Detect which cell encompasses the target text, then output its (x, y) center coordinate. 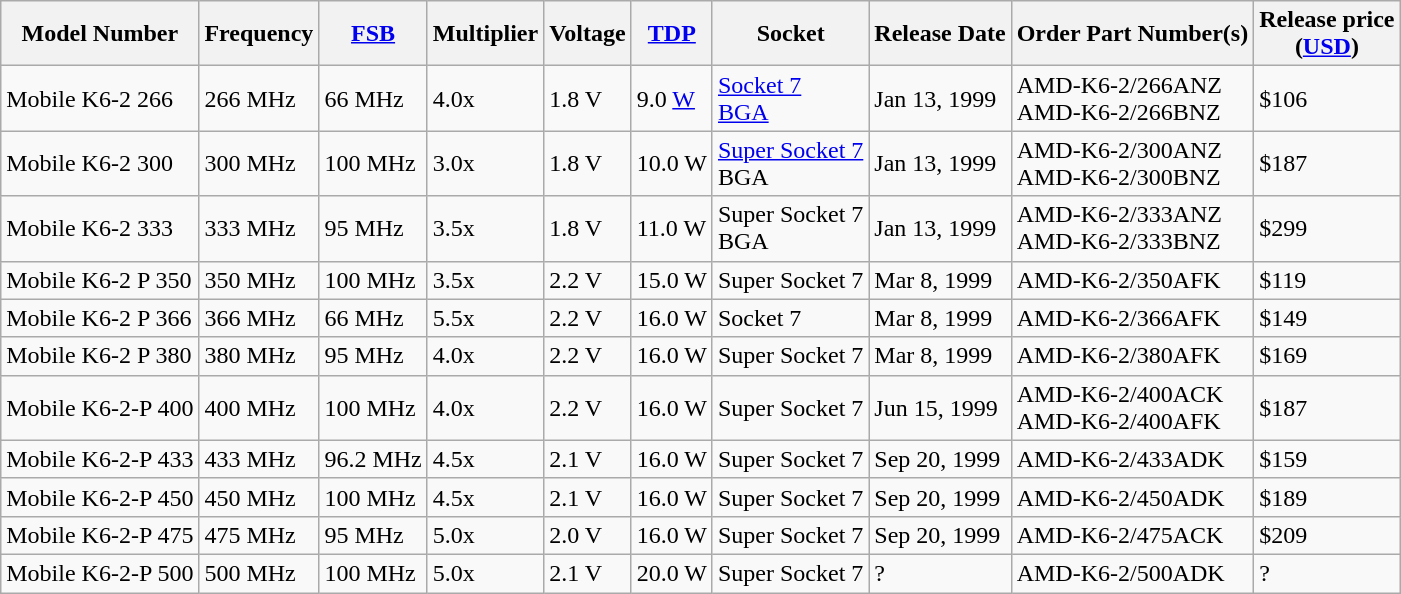
Mobile K6-2 P 380 (100, 356)
$189 (1327, 497)
AMD-K6-2/450ADK (1132, 497)
266 MHz (259, 98)
AMD-K6-2/500ADK (1132, 573)
366 MHz (259, 318)
$169 (1327, 356)
$159 (1327, 459)
Multiplier (485, 34)
300 MHz (259, 164)
AMD-K6-2/300ANZAMD-K6-2/300BNZ (1132, 164)
FSB (373, 34)
Release price(USD) (1327, 34)
$119 (1327, 280)
10.0 W (672, 164)
AMD-K6-2/380AFK (1132, 356)
11.0 W (672, 228)
Order Part Number(s) (1132, 34)
450 MHz (259, 497)
5.5x (485, 318)
96.2 MHz (373, 459)
Socket 7 (790, 318)
3.0x (485, 164)
Socket (790, 34)
Mobile K6-2 266 (100, 98)
AMD-K6-2/333ANZAMD-K6-2/333BNZ (1132, 228)
Mobile K6-2-P 450 (100, 497)
475 MHz (259, 535)
Jun 15, 1999 (940, 408)
AMD-K6-2/433ADK (1132, 459)
Voltage (588, 34)
AMD-K6-2/350AFK (1132, 280)
Mobile K6-2 300 (100, 164)
Release Date (940, 34)
Socket 7BGA (790, 98)
$299 (1327, 228)
AMD-K6-2/366AFK (1132, 318)
333 MHz (259, 228)
$149 (1327, 318)
Mobile K6-2-P 433 (100, 459)
AMD-K6-2/266ANZAMD-K6-2/266BNZ (1132, 98)
350 MHz (259, 280)
380 MHz (259, 356)
$209 (1327, 535)
Mobile K6-2-P 500 (100, 573)
Mobile K6-2-P 475 (100, 535)
20.0 W (672, 573)
433 MHz (259, 459)
AMD-K6-2/400ACKAMD-K6-2/400AFK (1132, 408)
Model Number (100, 34)
2.0 V (588, 535)
Mobile K6-2 333 (100, 228)
Mobile K6-2-P 400 (100, 408)
9.0 W (672, 98)
15.0 W (672, 280)
Mobile K6-2 P 366 (100, 318)
Mobile K6-2 P 350 (100, 280)
400 MHz (259, 408)
Frequency (259, 34)
$106 (1327, 98)
AMD-K6-2/475ACK (1132, 535)
TDP (672, 34)
500 MHz (259, 573)
